From the cell containing the given text, extract its center point as (x, y) coordinate. 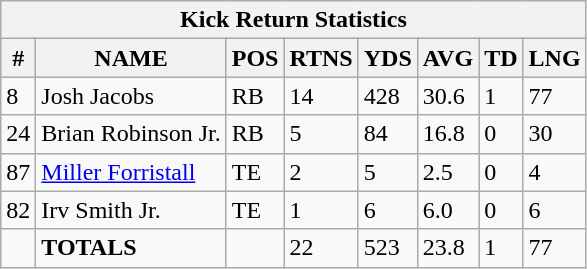
2.5 (448, 172)
14 (321, 96)
2 (321, 172)
87 (18, 172)
4 (554, 172)
AVG (448, 58)
16.8 (448, 134)
# (18, 58)
NAME (131, 58)
523 (388, 248)
23.8 (448, 248)
LNG (554, 58)
Kick Return Statistics (294, 20)
RTNS (321, 58)
TOTALS (131, 248)
Josh Jacobs (131, 96)
Brian Robinson Jr. (131, 134)
30 (554, 134)
POS (255, 58)
428 (388, 96)
TD (501, 58)
82 (18, 210)
30.6 (448, 96)
Irv Smith Jr. (131, 210)
8 (18, 96)
24 (18, 134)
6.0 (448, 210)
Miller Forristall (131, 172)
YDS (388, 58)
22 (321, 248)
84 (388, 134)
